Find where the given text appears and provide that cell's center as [x, y] coordinate. 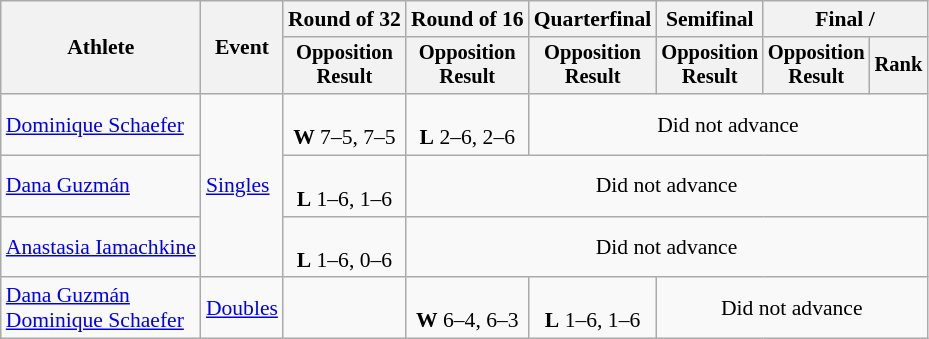
Round of 16 [468, 19]
Semifinal [710, 19]
Round of 32 [344, 19]
Quarterfinal [593, 19]
Final / [845, 19]
L 2–6, 2–6 [468, 124]
Doubles [242, 308]
Dana GuzmánDominique Schaefer [101, 308]
Singles [242, 186]
Dominique Schaefer [101, 124]
Athlete [101, 48]
Event [242, 48]
Dana Guzmán [101, 186]
Anastasia Iamachkine [101, 248]
Rank [899, 66]
L 1–6, 0–6 [344, 248]
W 6–4, 6–3 [468, 308]
W 7–5, 7–5 [344, 124]
